Search for the cell housing the specified text and yield its [X, Y] center coordinate. 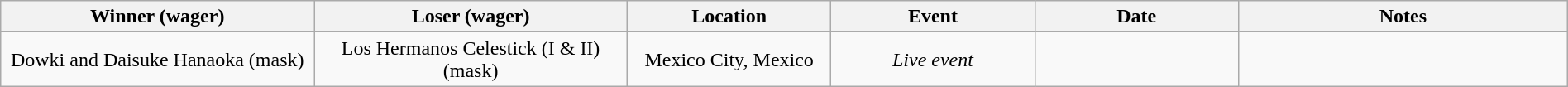
Date [1136, 17]
Dowki and Daisuke Hanaoka (mask) [157, 60]
Mexico City, Mexico [729, 60]
Loser (wager) [471, 17]
Event [933, 17]
Location [729, 17]
Notes [1403, 17]
Live event [933, 60]
Los Hermanos Celestick (I & II) (mask) [471, 60]
Winner (wager) [157, 17]
